For the text-containing cell, return its midpoint in (X, Y) coordinate format. 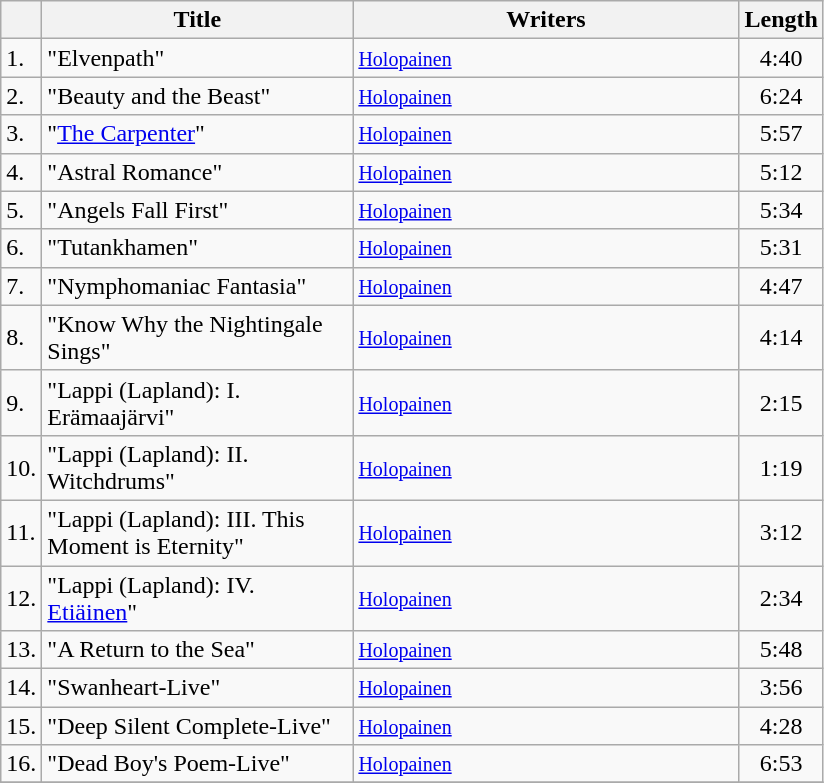
5:48 (781, 650)
"Lappi (Lapland): I. Erämaajärvi" (198, 402)
Title (198, 20)
14. (22, 688)
2:15 (781, 402)
13. (22, 650)
5:31 (781, 248)
11. (22, 532)
16. (22, 764)
6. (22, 248)
"Angels Fall First" (198, 210)
"Lappi (Lapland): III. This Moment is Eternity" (198, 532)
"Dead Boy's Poem-Live" (198, 764)
"Nymphomaniac Fantasia" (198, 286)
3:12 (781, 532)
9. (22, 402)
Writers (546, 20)
2. (22, 96)
4. (22, 172)
15. (22, 726)
8. (22, 338)
5:34 (781, 210)
"The Carpenter" (198, 134)
"Astral Romance" (198, 172)
10. (22, 468)
"Beauty and the Beast" (198, 96)
12. (22, 598)
"Elvenpath" (198, 58)
4:14 (781, 338)
4:40 (781, 58)
3. (22, 134)
4:47 (781, 286)
7. (22, 286)
1:19 (781, 468)
4:28 (781, 726)
"Tutankhamen" (198, 248)
6:24 (781, 96)
6:53 (781, 764)
"A Return to the Sea" (198, 650)
"Deep Silent Complete-Live" (198, 726)
5. (22, 210)
"Know Why the Nightingale Sings" (198, 338)
"Swanheart-Live" (198, 688)
2:34 (781, 598)
"Lappi (Lapland): IV. Etiäinen" (198, 598)
"Lappi (Lapland): II. Witchdrums" (198, 468)
5:12 (781, 172)
3:56 (781, 688)
1. (22, 58)
Length (781, 20)
5:57 (781, 134)
